Determine the [X, Y] coordinate at the center of the cell enclosing the given text.  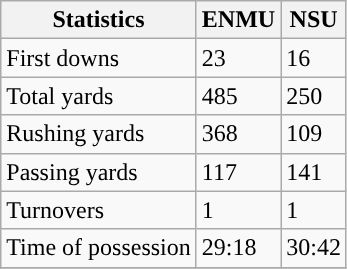
141 [314, 172]
NSU [314, 20]
250 [314, 96]
Rushing yards [99, 134]
29:18 [238, 248]
485 [238, 96]
Passing yards [99, 172]
ENMU [238, 20]
30:42 [314, 248]
117 [238, 172]
Time of possession [99, 248]
First downs [99, 58]
Turnovers [99, 210]
368 [238, 134]
Total yards [99, 96]
16 [314, 58]
Statistics [99, 20]
23 [238, 58]
109 [314, 134]
